Determine the [X, Y] coordinate at the center of the cell enclosing the given text.  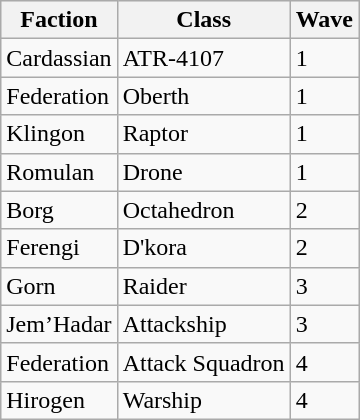
Wave [324, 20]
Ferengi [59, 248]
Faction [59, 20]
D'kora [204, 248]
Borg [59, 210]
ATR-4107 [204, 58]
Hirogen [59, 400]
Cardassian [59, 58]
Romulan [59, 172]
Klingon [59, 134]
Class [204, 20]
Raptor [204, 134]
Jem’Hadar [59, 324]
Drone [204, 172]
Raider [204, 286]
Warship [204, 400]
Gorn [59, 286]
Octahedron [204, 210]
Attack Squadron [204, 362]
Attackship [204, 324]
Oberth [204, 96]
